For the text-containing cell, return its midpoint in (X, Y) coordinate format. 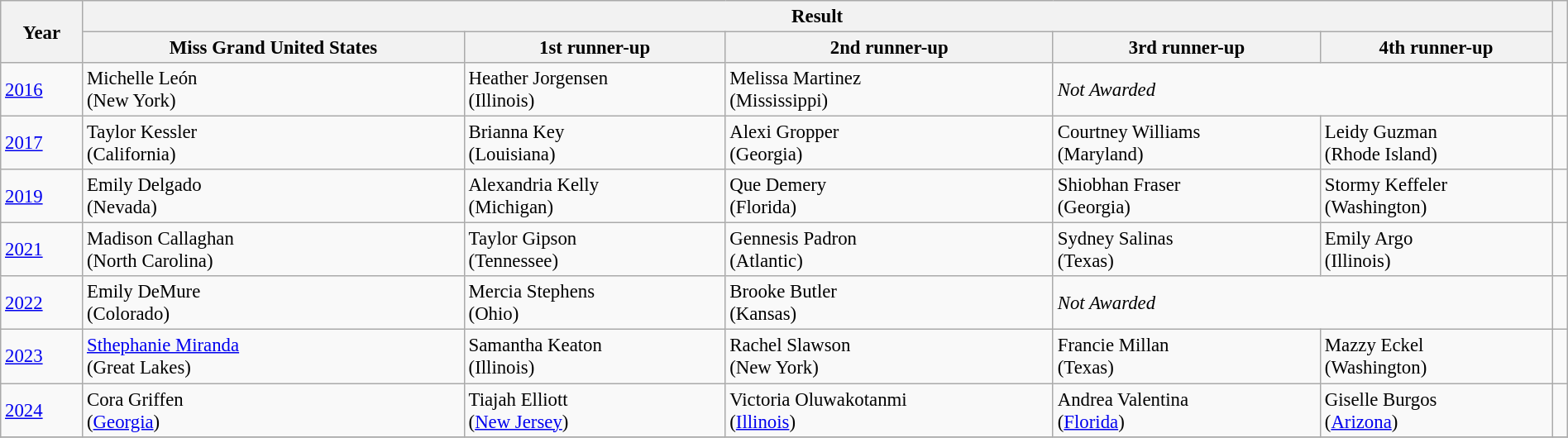
Gennesis Padron(Atlantic) (890, 250)
2024 (41, 410)
2016 (41, 89)
Stormy Keffeler(Washington) (1436, 197)
Que Demery(Florida) (890, 197)
1st runner-up (595, 48)
2019 (41, 197)
Alexandria Kelly(Michigan) (595, 197)
Year (41, 31)
Andrea Valentina (Florida) (1186, 410)
Sthephanie Miranda(Great Lakes) (274, 357)
Tiajah Elliott (New Jersey) (595, 410)
2017 (41, 144)
Francie Millan(Texas) (1186, 357)
Rachel Slawson(New York) (890, 357)
Leidy Guzman(Rhode Island) (1436, 144)
Miss Grand United States (274, 48)
4th runner-up (1436, 48)
Samantha Keaton(Illinois) (595, 357)
Victoria Oluwakotanmi (Illinois) (890, 410)
Heather Jorgensen(Illinois) (595, 89)
Courtney Williams(Maryland) (1186, 144)
Giselle Burgos (Arizona) (1436, 410)
Brianna Key(Louisiana) (595, 144)
Result (817, 17)
3rd runner-up (1186, 48)
Mercia Stephens(Ohio) (595, 302)
Brooke Butler(Kansas) (890, 302)
2022 (41, 302)
Melissa Martinez(Mississippi) (890, 89)
2021 (41, 250)
2nd runner-up (890, 48)
Michelle León(New York) (274, 89)
Sydney Salinas(Texas) (1186, 250)
Taylor Kessler(California) (274, 144)
Emily Delgado(Nevada) (274, 197)
Mazzy Eckel(Washington) (1436, 357)
Shiobhan Fraser (Georgia) (1186, 197)
Cora Griffen (Georgia) (274, 410)
Emily Argo(Illinois) (1436, 250)
Alexi Gropper(Georgia) (890, 144)
2023 (41, 357)
Madison Callaghan(North Carolina) (274, 250)
Emily DeMure(Colorado) (274, 302)
Taylor Gipson(Tennessee) (595, 250)
